For the text-containing cell, return its midpoint in [X, Y] coordinate format. 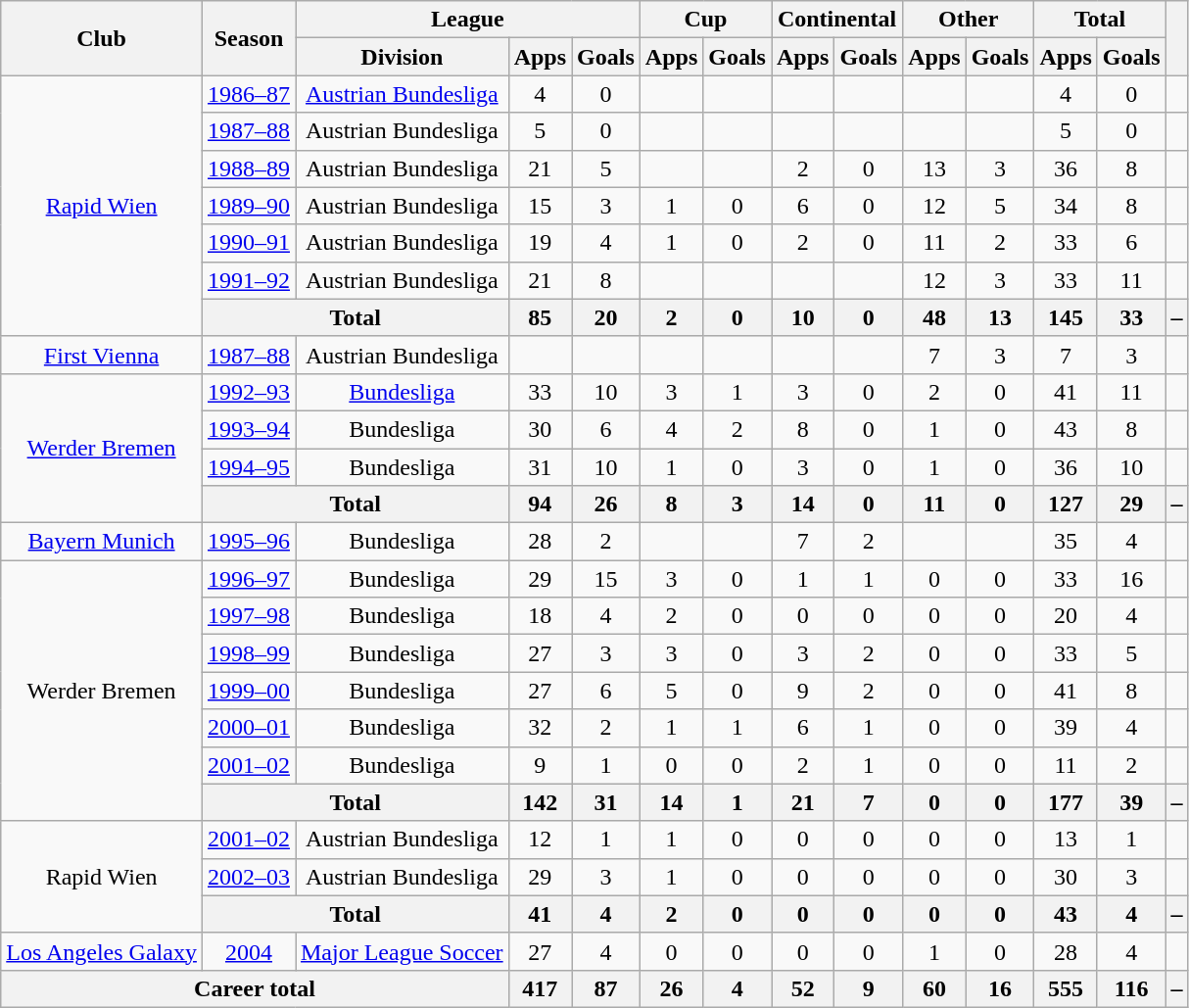
2004 [249, 951]
127 [1066, 504]
1999–00 [249, 691]
1989–90 [249, 206]
87 [606, 988]
1995–96 [249, 542]
Club [102, 38]
116 [1131, 988]
32 [540, 728]
34 [1066, 206]
1996–97 [249, 579]
1994–95 [249, 467]
60 [934, 988]
1992–93 [249, 392]
1997–98 [249, 616]
Continental [837, 20]
1986–87 [249, 94]
2000–01 [249, 728]
1991–92 [249, 280]
1990–91 [249, 243]
177 [1066, 802]
Los Angeles Galaxy [102, 951]
85 [540, 317]
19 [540, 243]
Division [403, 57]
Other [969, 20]
555 [1066, 988]
35 [1066, 542]
League [468, 20]
18 [540, 616]
Season [249, 38]
142 [540, 802]
1998–99 [249, 653]
417 [540, 988]
52 [803, 988]
145 [1066, 317]
1988–89 [249, 168]
Cup [705, 20]
Bayern Munich [102, 542]
Major League Soccer [403, 951]
1993–94 [249, 429]
48 [934, 317]
2002–03 [249, 877]
Career total [255, 988]
94 [540, 504]
First Vienna [102, 355]
